Detect which cell encompasses the target text, then output its (x, y) center coordinate. 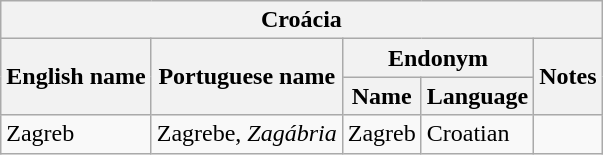
Endonym (438, 58)
Croácia (302, 20)
Croatian (477, 134)
English name (76, 77)
Portuguese name (246, 77)
Language (477, 96)
Name (382, 96)
Notes (568, 77)
Zagrebe, Zagábria (246, 134)
